Return (x, y) of the center of cell containing provided text 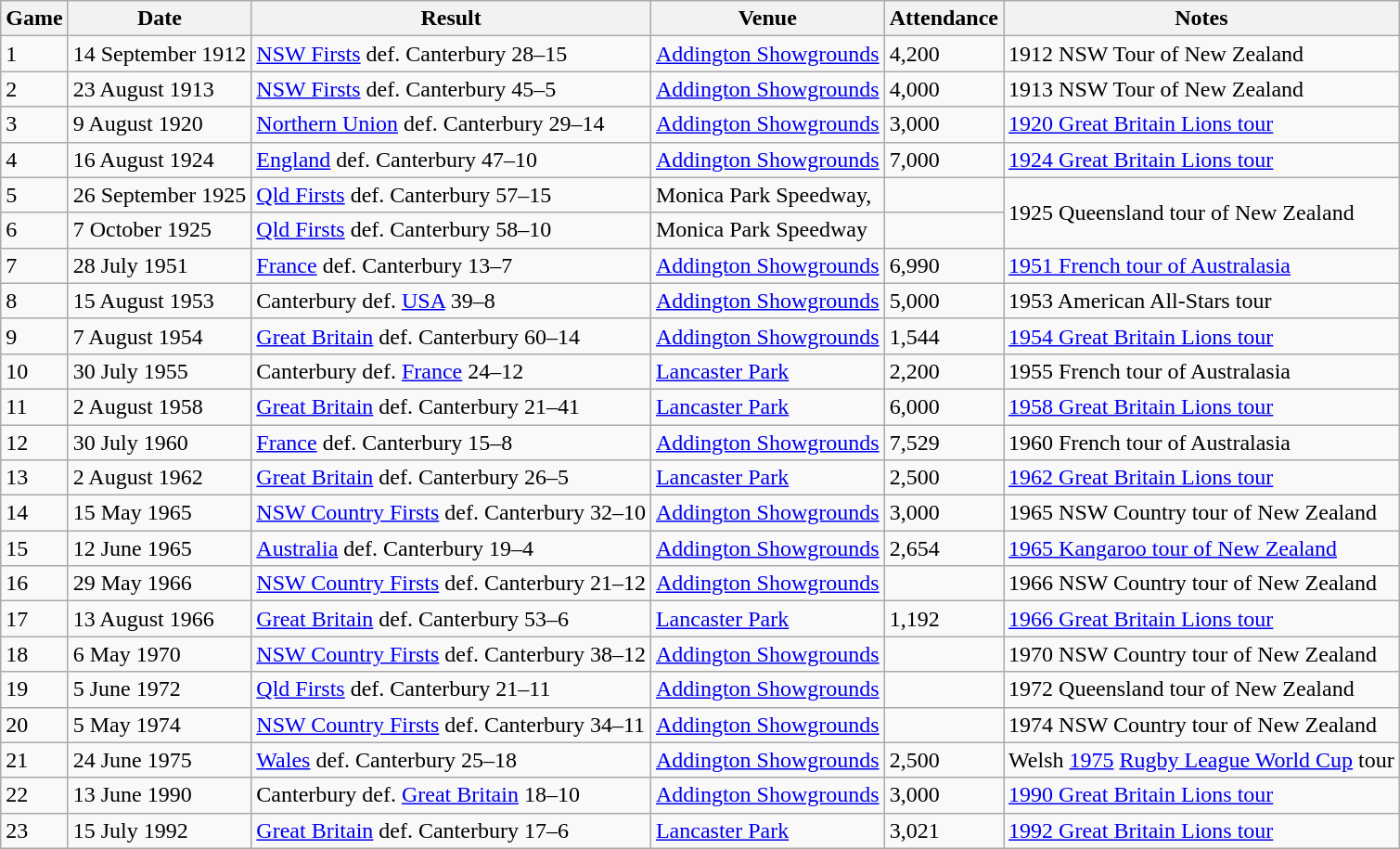
France def. Canterbury 15–8 (451, 443)
1966 NSW Country tour of New Zealand (1202, 584)
1920 Great Britain Lions tour (1202, 124)
NSW Country Firsts def. Canterbury 21–12 (451, 584)
1958 Great Britain Lions tour (1202, 406)
France def. Canterbury 13–7 (451, 265)
2 August 1962 (160, 478)
1912 NSW Tour of New Zealand (1202, 54)
9 August 1920 (160, 124)
21 (34, 760)
Great Britain def. Canterbury 53–6 (451, 619)
Northern Union def. Canterbury 29–14 (451, 124)
Game (34, 19)
3,021 (944, 830)
13 June 1990 (160, 795)
23 August 1913 (160, 89)
12 June 1965 (160, 548)
5 June 1972 (160, 689)
5 May 1974 (160, 725)
1,544 (944, 336)
7 (34, 265)
NSW Firsts def. Canterbury 28–15 (451, 54)
4 (34, 160)
6 May 1970 (160, 654)
1 (34, 54)
1970 NSW Country tour of New Zealand (1202, 654)
14 September 1912 (160, 54)
Result (451, 19)
7,529 (944, 443)
16 (34, 584)
6,000 (944, 406)
13 August 1966 (160, 619)
1951 French tour of Australasia (1202, 265)
4,000 (944, 89)
Qld Firsts def. Canterbury 57–15 (451, 195)
1962 Great Britain Lions tour (1202, 478)
22 (34, 795)
Great Britain def. Canterbury 26–5 (451, 478)
15 July 1992 (160, 830)
2 August 1958 (160, 406)
9 (34, 336)
Notes (1202, 19)
1924 Great Britain Lions tour (1202, 160)
Great Britain def. Canterbury 60–14 (451, 336)
2,654 (944, 548)
24 June 1975 (160, 760)
15 May 1965 (160, 513)
Canterbury def. Great Britain 18–10 (451, 795)
15 August 1953 (160, 301)
20 (34, 725)
NSW Firsts def. Canterbury 45–5 (451, 89)
1966 Great Britain Lions tour (1202, 619)
11 (34, 406)
Welsh 1975 Rugby League World Cup tour (1202, 760)
30 July 1960 (160, 443)
1974 NSW Country tour of New Zealand (1202, 725)
1953 American All-Stars tour (1202, 301)
Monica Park Speedway, (767, 195)
10 (34, 371)
7 August 1954 (160, 336)
Monica Park Speedway (767, 230)
Canterbury def. USA 39–8 (451, 301)
Wales def. Canterbury 25–18 (451, 760)
23 (34, 830)
29 May 1966 (160, 584)
7 October 1925 (160, 230)
Qld Firsts def. Canterbury 21–11 (451, 689)
3 (34, 124)
Qld Firsts def. Canterbury 58–10 (451, 230)
Canterbury def. France 24–12 (451, 371)
1965 NSW Country tour of New Zealand (1202, 513)
12 (34, 443)
Australia def. Canterbury 19–4 (451, 548)
NSW Country Firsts def. Canterbury 32–10 (451, 513)
16 August 1924 (160, 160)
Great Britain def. Canterbury 21–41 (451, 406)
1,192 (944, 619)
19 (34, 689)
Great Britain def. Canterbury 17–6 (451, 830)
13 (34, 478)
5 (34, 195)
1925 Queensland tour of New Zealand (1202, 212)
1955 French tour of Australasia (1202, 371)
1954 Great Britain Lions tour (1202, 336)
5,000 (944, 301)
1965 Kangaroo tour of New Zealand (1202, 548)
28 July 1951 (160, 265)
26 September 1925 (160, 195)
NSW Country Firsts def. Canterbury 34–11 (451, 725)
1990 Great Britain Lions tour (1202, 795)
6,990 (944, 265)
30 July 1955 (160, 371)
2 (34, 89)
17 (34, 619)
4,200 (944, 54)
2,200 (944, 371)
Venue (767, 19)
1992 Great Britain Lions tour (1202, 830)
Date (160, 19)
NSW Country Firsts def. Canterbury 38–12 (451, 654)
1913 NSW Tour of New Zealand (1202, 89)
15 (34, 548)
England def. Canterbury 47–10 (451, 160)
Attendance (944, 19)
18 (34, 654)
8 (34, 301)
7,000 (944, 160)
6 (34, 230)
1972 Queensland tour of New Zealand (1202, 689)
1960 French tour of Australasia (1202, 443)
14 (34, 513)
